Capture the cell that displays the provided text and extract its [X, Y] central coordinate. 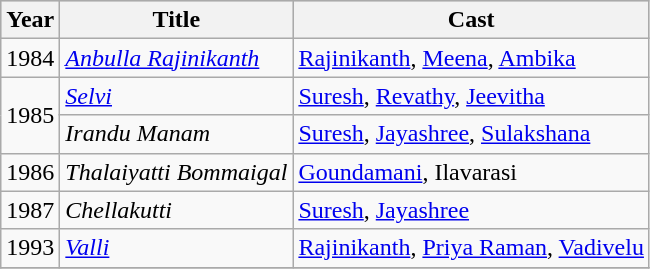
Year [30, 20]
1984 [30, 58]
Anbulla Rajinikanth [176, 58]
Suresh, Revathy, Jeevitha [472, 96]
Rajinikanth, Meena, Ambika [472, 58]
Selvi [176, 96]
Title [176, 20]
Cast [472, 20]
Thalaiyatti Bommaigal [176, 172]
1986 [30, 172]
Goundamani, Ilavarasi [472, 172]
1985 [30, 115]
Chellakutti [176, 210]
1993 [30, 248]
Suresh, Jayashree [472, 210]
1987 [30, 210]
Suresh, Jayashree, Sulakshana [472, 134]
Irandu Manam [176, 134]
Rajinikanth, Priya Raman, Vadivelu [472, 248]
Valli [176, 248]
